Extract the (X, Y) coordinate from the center of the cell holding the provided text.  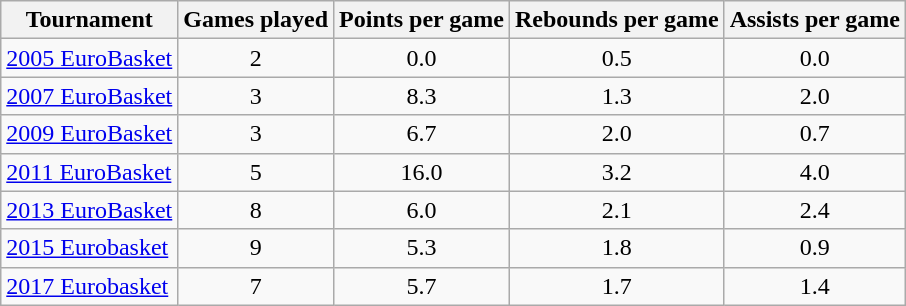
2.4 (814, 210)
5.7 (422, 286)
Games played (256, 20)
2007 EuroBasket (90, 96)
2005 EuroBasket (90, 58)
0.9 (814, 248)
2 (256, 58)
Assists per game (814, 20)
5.3 (422, 248)
4.0 (814, 172)
8 (256, 210)
2.1 (616, 210)
0.5 (616, 58)
2015 Eurobasket (90, 248)
Tournament (90, 20)
2017 Eurobasket (90, 286)
8.3 (422, 96)
1.7 (616, 286)
2009 EuroBasket (90, 134)
7 (256, 286)
9 (256, 248)
2011 EuroBasket (90, 172)
16.0 (422, 172)
2013 EuroBasket (90, 210)
Rebounds per game (616, 20)
6.0 (422, 210)
1.4 (814, 286)
1.8 (616, 248)
1.3 (616, 96)
6.7 (422, 134)
0.7 (814, 134)
5 (256, 172)
3.2 (616, 172)
Points per game (422, 20)
